Return the (X, Y) coordinate for the center point of the cell that contains the specified text.  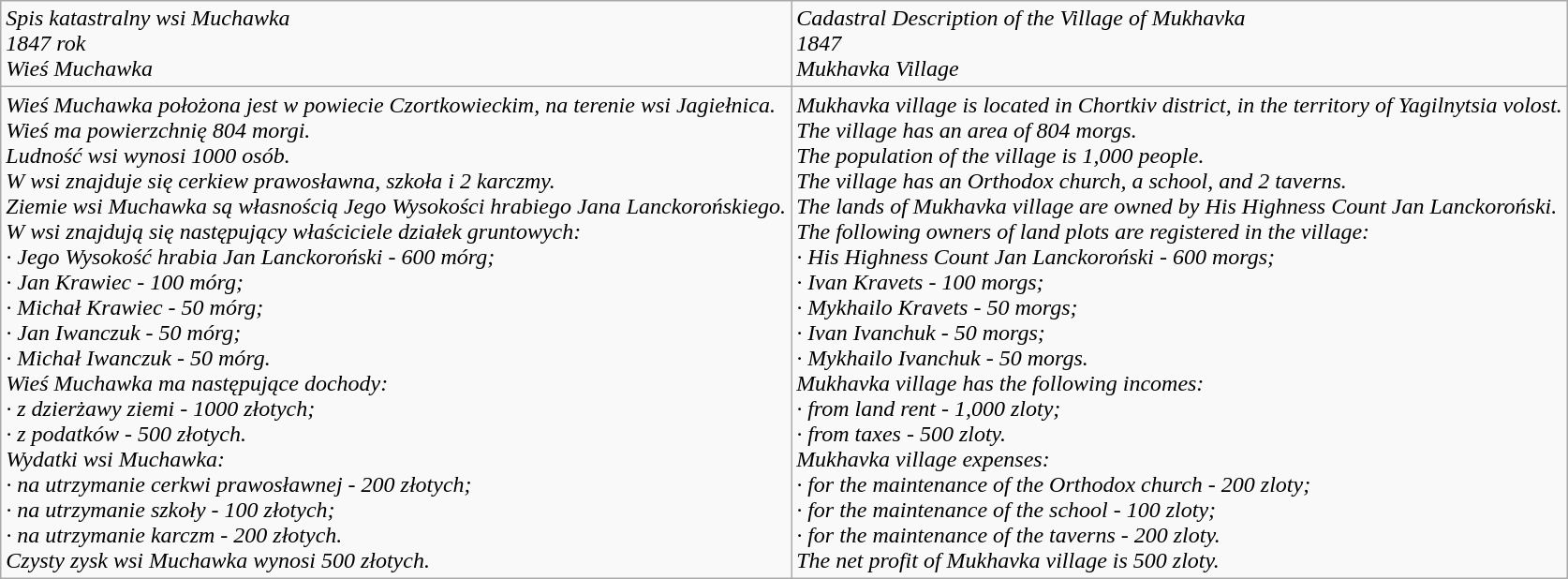
Spis katastralny wsi Muchawka1847 rokWieś Muchawka (396, 44)
Cadastral Description of the Village of Mukhavka1847Mukhavka Village (1180, 44)
